Find where the given text appears and provide that cell's center as (X, Y) coordinate. 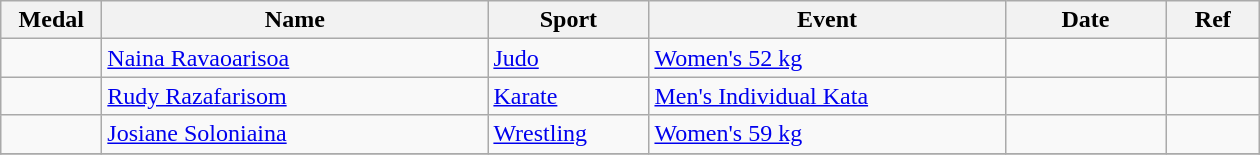
Medal (52, 20)
Name (295, 20)
Women's 52 kg (827, 58)
Men's Individual Kata (827, 96)
Event (827, 20)
Sport (568, 20)
Rudy Razafarisom (295, 96)
Wrestling (568, 134)
Naina Ravaoarisoa (295, 58)
Josiane Soloniaina (295, 134)
Ref (1213, 20)
Judo (568, 58)
Karate (568, 96)
Date (1086, 20)
Women's 59 kg (827, 134)
